Extract the [X, Y] coordinate from the center of the cell holding the provided text.  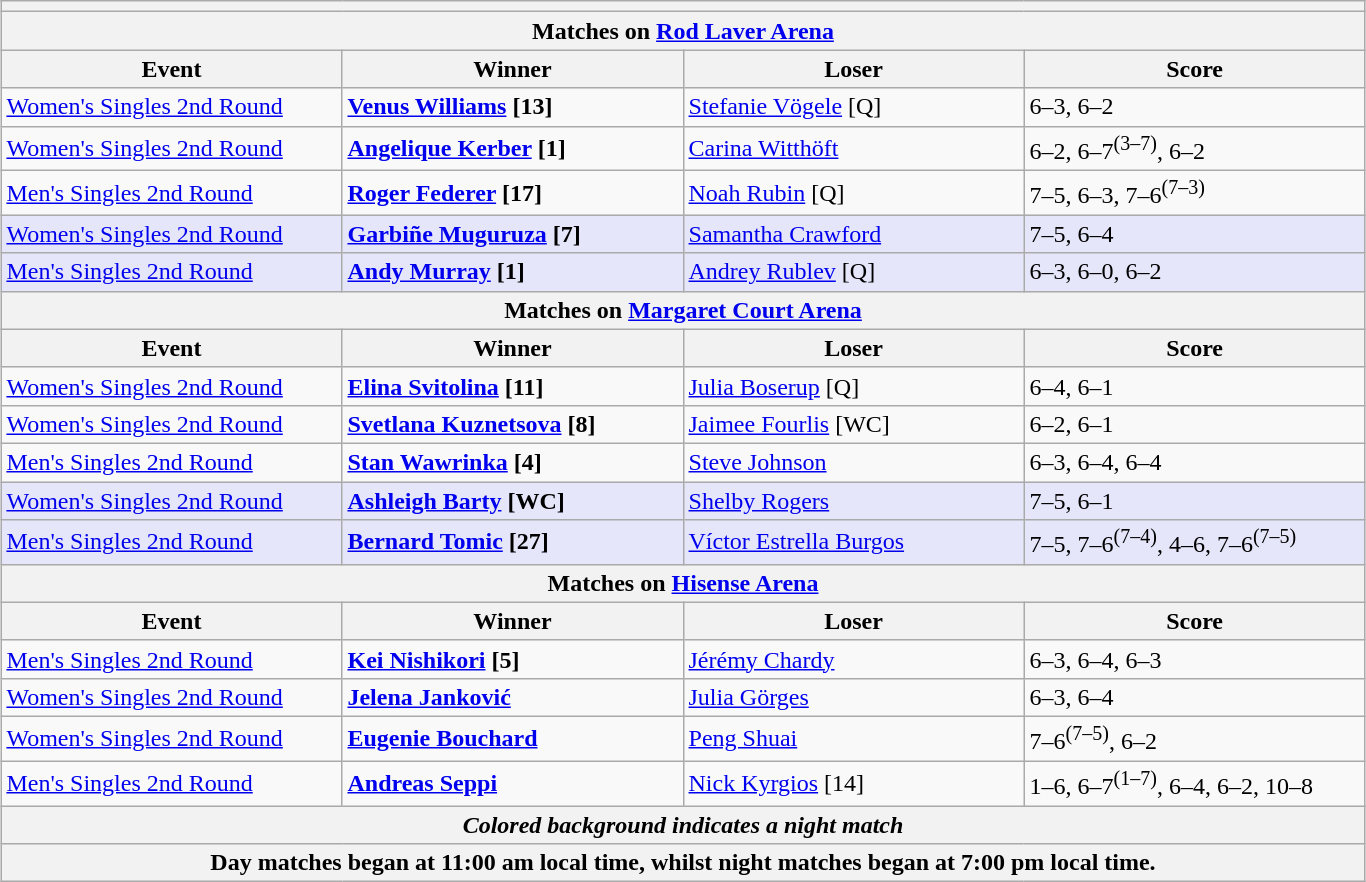
Elina Svitolina [11] [512, 386]
6–3, 6–2 [1194, 107]
Andy Murray [1] [512, 272]
Jelena Janković [512, 697]
Colored background indicates a night match [683, 825]
7–5, 6–1 [1194, 501]
Day matches began at 11:00 am local time, whilst night matches began at 7:00 pm local time. [683, 863]
Jaimee Fourlis [WC] [854, 424]
Angelique Kerber [1] [512, 148]
7–5, 6–4 [1194, 234]
6–3, 6–0, 6–2 [1194, 272]
6–3, 6–4, 6–4 [1194, 462]
Eugenie Bouchard [512, 738]
Carina Witthöft [854, 148]
Steve Johnson [854, 462]
Venus Williams [13] [512, 107]
Shelby Rogers [854, 501]
Garbiñe Muguruza [7] [512, 234]
6–2, 6–7(3–7), 6–2 [1194, 148]
Stan Wawrinka [4] [512, 462]
Víctor Estrella Burgos [854, 542]
Matches on Hisense Arena [683, 583]
6–3, 6–4, 6–3 [1194, 659]
Kei Nishikori [5] [512, 659]
6–4, 6–1 [1194, 386]
Ashleigh Barty [WC] [512, 501]
Samantha Crawford [854, 234]
Andrey Rublev [Q] [854, 272]
Nick Kyrgios [14] [854, 784]
Stefanie Vögele [Q] [854, 107]
Matches on Margaret Court Arena [683, 310]
1–6, 6–7(1–7), 6–4, 6–2, 10–8 [1194, 784]
Julia Boserup [Q] [854, 386]
Noah Rubin [Q] [854, 194]
7–6(7–5), 6–2 [1194, 738]
Jérémy Chardy [854, 659]
6–2, 6–1 [1194, 424]
7–5, 7–6(7–4), 4–6, 7–6(7–5) [1194, 542]
Andreas Seppi [512, 784]
6–3, 6–4 [1194, 697]
Bernard Tomic [27] [512, 542]
Matches on Rod Laver Arena [683, 31]
7–5, 6–3, 7–6(7–3) [1194, 194]
Julia Görges [854, 697]
Roger Federer [17] [512, 194]
Svetlana Kuznetsova [8] [512, 424]
Peng Shuai [854, 738]
